For the text-containing cell, return its midpoint in [X, Y] coordinate format. 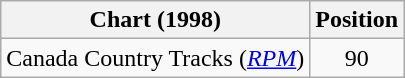
90 [357, 58]
Canada Country Tracks (RPM) [156, 58]
Position [357, 20]
Chart (1998) [156, 20]
